Provide the (x, y) coordinate of the cell's center where the given text is located.  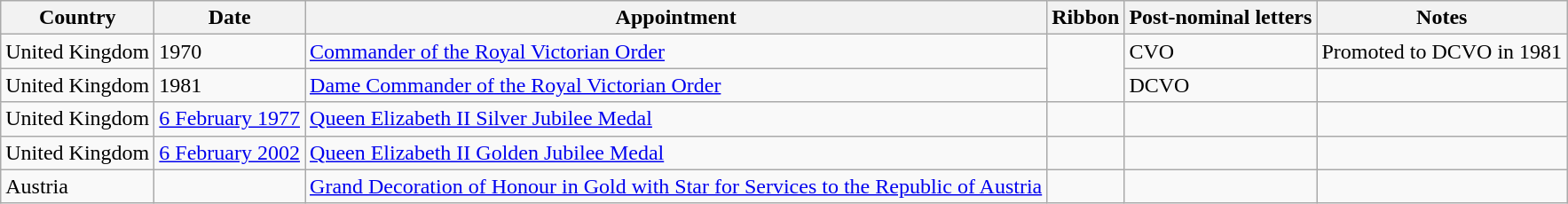
DCVO (1221, 85)
Austria (78, 186)
Notes (1442, 18)
Grand Decoration of Honour in Gold with Star for Services to the Republic of Austria (676, 186)
CVO (1221, 51)
Dame Commander of the Royal Victorian Order (676, 85)
Ribbon (1086, 18)
Post-nominal letters (1221, 18)
Country (78, 18)
Promoted to DCVO in 1981 (1442, 51)
1981 (230, 85)
Appointment (676, 18)
6 February 2002 (230, 153)
Commander of the Royal Victorian Order (676, 51)
1970 (230, 51)
Queen Elizabeth II Golden Jubilee Medal (676, 153)
6 February 1977 (230, 119)
Date (230, 18)
Queen Elizabeth II Silver Jubilee Medal (676, 119)
